Detect which cell encompasses the target text, then output its (x, y) center coordinate. 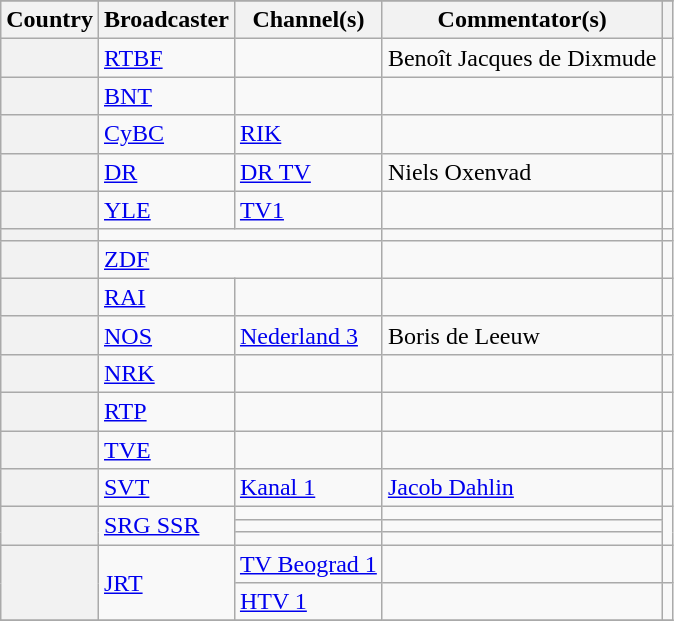
SVT (166, 488)
TV1 (308, 210)
Kanal 1 (308, 488)
Channel(s) (308, 20)
DR (166, 172)
Nederland 3 (308, 335)
DR TV (308, 172)
Benoît Jacques de Dixmude (522, 58)
Jacob Dahlin (522, 488)
TVE (166, 449)
RIK (308, 134)
NOS (166, 335)
RTBF (166, 58)
Broadcaster (166, 20)
Boris de Leeuw (522, 335)
RAI (166, 297)
Niels Oxenvad (522, 172)
YLE (166, 210)
SRG SSR (166, 526)
Country (50, 20)
Commentator(s) (522, 20)
JRT (166, 583)
HTV 1 (308, 602)
RTP (166, 411)
ZDF (240, 259)
TV Beograd 1 (308, 564)
CyBC (166, 134)
NRK (166, 373)
BNT (166, 96)
